Provide the (X, Y) coordinate of the cell's center where the given text is located.  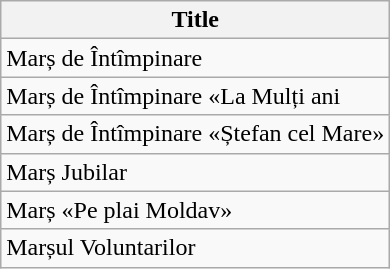
Marș de Întîmpinare (196, 58)
Marș de Întîmpinare «La Mulți ani (196, 96)
Marș de Întîmpinare «Ștefan cel Mare» (196, 134)
Marș «Pe plai Moldav» (196, 210)
Title (196, 20)
Marșul Voluntarilor (196, 248)
Marș Jubilar (196, 172)
